Pinpoint the cell where the given text exists, returning its (x, y) midpoint coordinate. 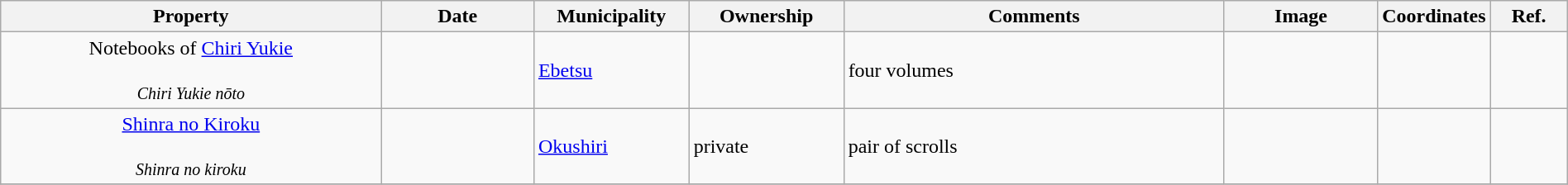
Comments (1034, 17)
Date (458, 17)
Ebetsu (611, 70)
four volumes (1034, 70)
Municipality (611, 17)
Image (1300, 17)
Ownership (766, 17)
Property (191, 17)
private (766, 146)
Ref. (1528, 17)
Coordinates (1434, 17)
Shinra no KirokuShinra no kiroku (191, 146)
Notebooks of Chiri YukieChiri Yukie nōto (191, 70)
Okushiri (611, 146)
pair of scrolls (1034, 146)
